Extract the [X, Y] coordinate from the center of the cell holding the provided text.  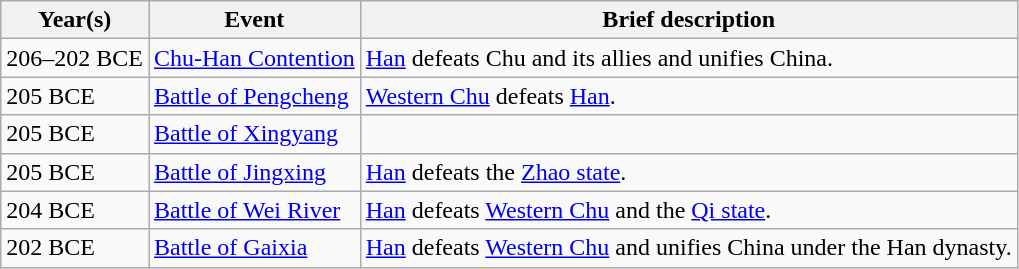
Year(s) [75, 20]
206–202 BCE [75, 58]
Event [254, 20]
202 BCE [75, 248]
Battle of Pengcheng [254, 96]
Battle of Wei River [254, 210]
Chu-Han Contention [254, 58]
Battle of Xingyang [254, 134]
Han defeats Western Chu and unifies China under the Han dynasty. [688, 248]
Battle of Gaixia [254, 248]
Han defeats Western Chu and the Qi state. [688, 210]
Han defeats the Zhao state. [688, 172]
204 BCE [75, 210]
Han defeats Chu and its allies and unifies China. [688, 58]
Western Chu defeats Han. [688, 96]
Brief description [688, 20]
Battle of Jingxing [254, 172]
